Detect which cell encompasses the target text, then output its (X, Y) center coordinate. 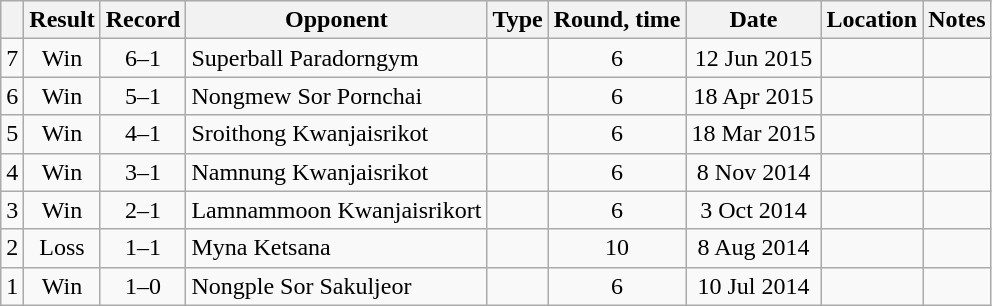
1–1 (143, 248)
5–1 (143, 96)
2 (12, 248)
1 (12, 286)
Notes (957, 20)
10 Jul 2014 (754, 286)
1–0 (143, 286)
3–1 (143, 172)
6–1 (143, 58)
8 Nov 2014 (754, 172)
Myna Ketsana (336, 248)
5 (12, 134)
18 Mar 2015 (754, 134)
Round, time (617, 20)
10 (617, 248)
Type (518, 20)
Loss (62, 248)
4–1 (143, 134)
8 Aug 2014 (754, 248)
Location (872, 20)
12 Jun 2015 (754, 58)
Namnung Kwanjaisrikot (336, 172)
3 Oct 2014 (754, 210)
Record (143, 20)
7 (12, 58)
Result (62, 20)
3 (12, 210)
18 Apr 2015 (754, 96)
Nongple Sor Sakuljeor (336, 286)
Opponent (336, 20)
Date (754, 20)
4 (12, 172)
Superball Paradorngym (336, 58)
2–1 (143, 210)
Nongmew Sor Pornchai (336, 96)
Sroithong Kwanjaisrikot (336, 134)
Lamnammoon Kwanjaisrikort (336, 210)
